Detect which cell encompasses the target text, then output its [X, Y] center coordinate. 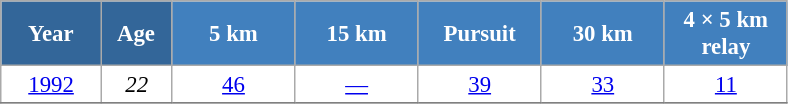
11 [726, 85]
4 × 5 km relay [726, 34]
33 [602, 85]
39 [480, 85]
Pursuit [480, 34]
30 km [602, 34]
15 km [356, 34]
22 [136, 85]
1992 [52, 85]
— [356, 85]
Age [136, 34]
46 [234, 85]
5 km [234, 34]
Year [52, 34]
